Scan for the cell matching the given text and deliver its (X, Y) coordinate at center. 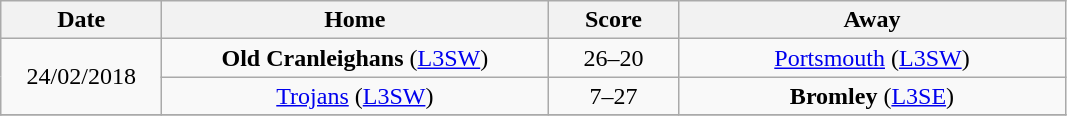
Bromley (L3SE) (872, 96)
Trojans (L3SW) (355, 96)
Score (614, 20)
26–20 (614, 58)
Old Cranleighans (L3SW) (355, 58)
7–27 (614, 96)
Away (872, 20)
Date (82, 20)
Home (355, 20)
24/02/2018 (82, 77)
Portsmouth (L3SW) (872, 58)
